Output the [x, y] coordinate of the center of the cell containing the given text.  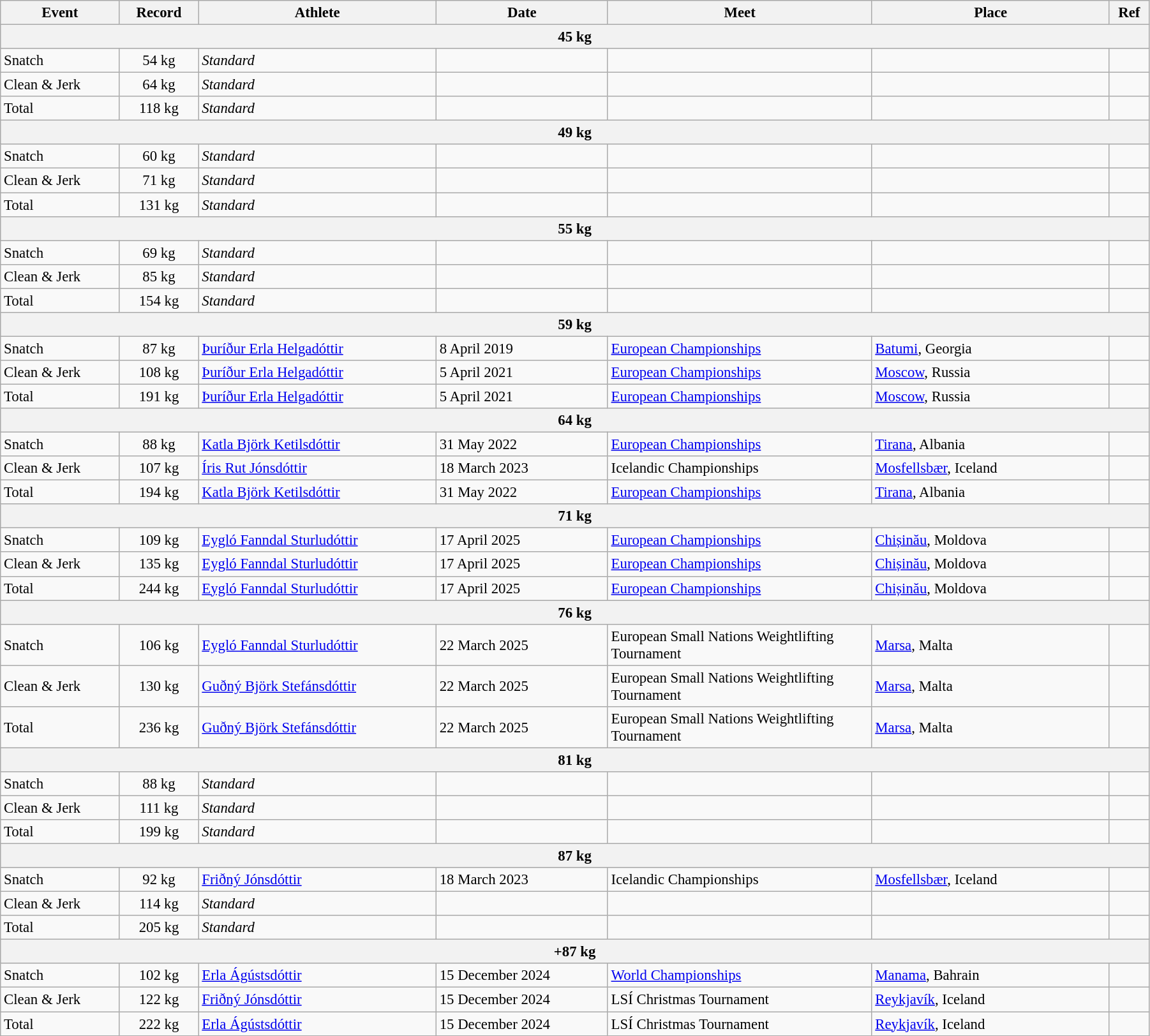
81 kg [575, 760]
Meet [740, 13]
World Championships [740, 975]
76 kg [575, 612]
107 kg [159, 468]
Date [522, 13]
69 kg [159, 253]
8 April 2019 [522, 348]
111 kg [159, 808]
Athlete [317, 13]
106 kg [159, 644]
118 kg [159, 108]
154 kg [159, 300]
85 kg [159, 276]
236 kg [159, 727]
Place [990, 13]
Record [159, 13]
191 kg [159, 396]
194 kg [159, 492]
Event [60, 13]
102 kg [159, 975]
92 kg [159, 880]
54 kg [159, 61]
131 kg [159, 205]
109 kg [159, 540]
199 kg [159, 832]
135 kg [159, 565]
108 kg [159, 373]
Manama, Bahrain [990, 975]
205 kg [159, 928]
Ref [1129, 13]
+87 kg [575, 952]
Batumi, Georgia [990, 348]
222 kg [159, 1024]
49 kg [575, 133]
244 kg [159, 588]
55 kg [575, 228]
45 kg [575, 37]
122 kg [159, 1000]
60 kg [159, 156]
114 kg [159, 904]
Íris Rut Jónsdóttir [317, 468]
59 kg [575, 325]
130 kg [159, 686]
